Identify which cell holds the provided text, then report its (x, y) central coordinate. 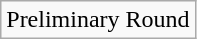
Preliminary Round (98, 20)
